Return the (X, Y) coordinate for the center point of the cell that contains the specified text.  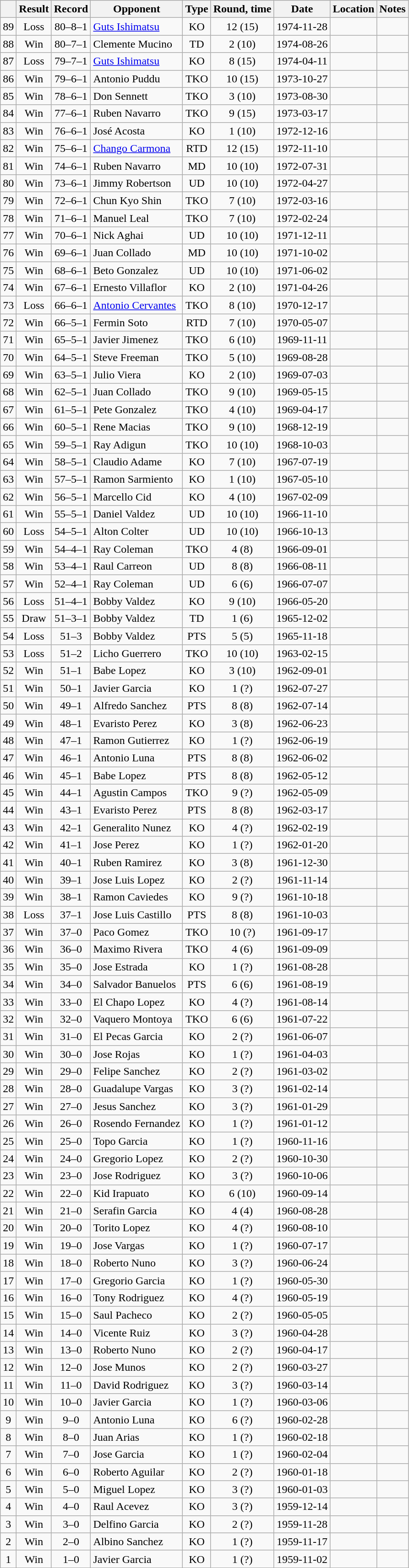
40 (8, 880)
1961-04-03 (302, 1054)
1961-08-28 (302, 967)
10–0 (71, 1402)
5–0 (71, 1489)
Gregorio Garcia (136, 1280)
Fermin Soto (136, 323)
Ernesto Villaflor (136, 288)
1961-01-29 (302, 1106)
7 (8, 1455)
Jose Vargas (136, 1245)
1962-06-23 (302, 723)
68–6–1 (71, 270)
Type (197, 9)
1972-04-27 (302, 183)
54–5–1 (71, 532)
1962-07-14 (302, 706)
1959-12-14 (302, 1507)
57–5–1 (71, 479)
13–0 (71, 1350)
Draw (34, 619)
Result (34, 9)
1960-03-27 (302, 1368)
37–1 (71, 915)
1960-05-30 (302, 1280)
68 (8, 392)
54 (8, 636)
1960-03-14 (302, 1385)
Record (71, 9)
Jimmy Robertson (136, 183)
38–1 (71, 897)
88 (8, 44)
Ramon Caviedes (136, 897)
1972-11-10 (302, 148)
28 (8, 1089)
Ruben Ramirez (136, 862)
63–5–1 (71, 375)
77–6–1 (71, 113)
Miguel Lopez (136, 1489)
85 (8, 96)
5 (10) (242, 357)
1961-01-12 (302, 1124)
Beto Gonzalez (136, 270)
42–1 (71, 828)
1971-12-11 (302, 236)
51–1 (71, 671)
89 (8, 27)
1962-06-02 (302, 758)
76–6–1 (71, 131)
1962-05-12 (302, 776)
24–0 (71, 1158)
1959-11-28 (302, 1524)
Marcello Cid (136, 496)
35–0 (71, 967)
1962-01-20 (302, 845)
1969-05-15 (302, 392)
42 (8, 845)
Pete Gonzalez (136, 410)
1962-03-17 (302, 810)
41–1 (71, 845)
55–5–1 (71, 514)
62 (8, 496)
Albino Sanchez (136, 1541)
1960-04-28 (302, 1333)
18–0 (71, 1263)
2 (8, 1541)
Date (302, 9)
30 (8, 1054)
Salvador Banuelos (136, 984)
57 (8, 584)
17–0 (71, 1280)
1960-04-17 (302, 1350)
29 (8, 1072)
1972-07-31 (302, 166)
Agustin Campos (136, 793)
58–5–1 (71, 462)
66–6–1 (71, 305)
73 (8, 305)
1 (8, 1559)
1–0 (71, 1559)
31–0 (71, 1036)
78 (8, 218)
Chango Carmona (136, 148)
3 (8, 1524)
El Pecas Garcia (136, 1036)
1961-02-14 (302, 1089)
81 (8, 166)
Jose Luis Castillo (136, 915)
27 (8, 1106)
10 (?) (242, 932)
34–0 (71, 984)
Delfino Garcia (136, 1524)
Jose Luis Lopez (136, 880)
37–0 (71, 932)
Jose Perez (136, 845)
16 (8, 1298)
1967-05-10 (302, 479)
5 (8, 1489)
45–1 (71, 776)
1966-08-11 (302, 566)
43–1 (71, 810)
64–5–1 (71, 357)
77 (8, 236)
44–1 (71, 793)
47 (8, 758)
23–0 (71, 1176)
1974-04-11 (302, 61)
52 (8, 671)
67 (8, 410)
Clemente Mucino (136, 44)
33–0 (71, 1002)
1967-02-09 (302, 496)
51–4–1 (71, 601)
1965-12-02 (302, 619)
10 (15) (242, 79)
65–5–1 (71, 340)
Alton Colter (136, 532)
22–0 (71, 1193)
62–5–1 (71, 392)
14 (8, 1333)
Chun Kyo Shin (136, 200)
80 (8, 183)
1961-09-09 (302, 949)
46–1 (71, 758)
64 (8, 462)
38 (8, 915)
83 (8, 131)
José Acosta (136, 131)
1960-05-05 (302, 1315)
73–6–1 (71, 183)
15–0 (71, 1315)
44 (8, 810)
50 (8, 706)
1962-09-01 (302, 671)
Kid Irapuato (136, 1193)
1960-08-10 (302, 1228)
Vaquero Montoya (136, 1019)
87 (8, 61)
Round, time (242, 9)
1959-11-17 (302, 1541)
47–1 (71, 740)
1972-03-16 (302, 200)
6 (?) (242, 1420)
12–0 (71, 1368)
1961-10-18 (302, 897)
14–0 (71, 1333)
69–6–1 (71, 253)
21–0 (71, 1211)
Antonio Cervantes (136, 305)
40–1 (71, 862)
4–0 (71, 1507)
7–0 (71, 1455)
Steve Freeman (136, 357)
1962-07-27 (302, 688)
1969-07-03 (302, 375)
1971-06-02 (302, 270)
1969-04-17 (302, 410)
1974-11-28 (302, 27)
4 (4) (242, 1211)
Felipe Sanchez (136, 1072)
David Rodriguez (136, 1385)
53–4–1 (71, 566)
49 (8, 723)
1973-03-17 (302, 113)
41 (8, 862)
51 (8, 688)
60 (8, 532)
2–0 (71, 1541)
13 (8, 1350)
51–2 (71, 653)
28–0 (71, 1089)
18 (8, 1263)
1971-04-26 (302, 288)
74–6–1 (71, 166)
51–3 (71, 636)
8 (8, 1437)
32 (8, 1019)
31 (8, 1036)
Torito Lopez (136, 1228)
19 (8, 1245)
79 (8, 200)
1961-06-07 (302, 1036)
19–0 (71, 1245)
61 (8, 514)
65 (8, 444)
1970-05-07 (302, 323)
76 (8, 253)
1961-11-14 (302, 880)
Juan Arias (136, 1437)
59–5–1 (71, 444)
1969-11-11 (302, 340)
1961-12-30 (302, 862)
63 (8, 479)
Roberto Aguilar (136, 1472)
50–1 (71, 688)
1971-10-02 (302, 253)
26 (8, 1124)
1963-02-15 (302, 653)
1 (6) (242, 619)
23 (8, 1176)
Paco Gomez (136, 932)
Ray Adigun (136, 444)
1961-07-22 (302, 1019)
1974-08-26 (302, 44)
60–5–1 (71, 427)
Tony Rodriguez (136, 1298)
48 (8, 740)
8 (15) (242, 61)
24 (8, 1158)
1960-01-03 (302, 1489)
Gregorio Lopez (136, 1158)
1960-01-18 (302, 1472)
Serafin Garcia (136, 1211)
1966-05-20 (302, 601)
69 (8, 375)
Jose Munos (136, 1368)
52–4–1 (71, 584)
3–0 (71, 1524)
21 (8, 1211)
1962-02-19 (302, 828)
1966-07-07 (302, 584)
1972-02-24 (302, 218)
Generalito Nunez (136, 828)
56–5–1 (71, 496)
9–0 (71, 1420)
1966-09-01 (302, 549)
45 (8, 793)
Licho Guerrero (136, 653)
Jose Estrada (136, 967)
56 (8, 601)
58 (8, 566)
1960-05-19 (302, 1298)
71 (8, 340)
15 (8, 1315)
20–0 (71, 1228)
1960-06-24 (302, 1263)
39–1 (71, 880)
1961-08-19 (302, 984)
36 (8, 949)
82 (8, 148)
1970-12-17 (302, 305)
1967-07-19 (302, 462)
9 (15) (242, 113)
Don Sennett (136, 96)
71–6–1 (71, 218)
46 (8, 776)
Rosendo Fernandez (136, 1124)
1965-11-18 (302, 636)
Ramon Sarmiento (136, 479)
Antonio Puddu (136, 79)
6 (8, 1472)
Raul Carreon (136, 566)
12 (8, 1368)
1960-11-16 (302, 1141)
5 (5) (242, 636)
1959-11-02 (302, 1559)
80–7–1 (71, 44)
32–0 (71, 1019)
1961-09-17 (302, 932)
Maximo Rivera (136, 949)
1968-12-19 (302, 427)
1960-10-06 (302, 1176)
Opponent (136, 9)
37 (8, 932)
1960-08-28 (302, 1211)
20 (8, 1228)
1966-11-10 (302, 514)
1961-10-03 (302, 915)
27–0 (71, 1106)
70 (8, 357)
Saul Pacheco (136, 1315)
67–6–1 (71, 288)
8 (10) (242, 305)
84 (8, 113)
Ramon Gutierrez (136, 740)
25 (8, 1141)
35 (8, 967)
9 (8, 1420)
1960-03-06 (302, 1402)
30–0 (71, 1054)
80–8–1 (71, 27)
11 (8, 1385)
1969-08-28 (302, 357)
10 (8, 1402)
1960-02-04 (302, 1455)
Javier Jimenez (136, 340)
Manuel Leal (136, 218)
Daniel Valdez (136, 514)
51–3–1 (71, 619)
Jose Garcia (136, 1455)
Vicente Ruiz (136, 1333)
Topo Garcia (136, 1141)
59 (8, 549)
66–5–1 (71, 323)
34 (8, 984)
79–6–1 (71, 79)
22 (8, 1193)
1972-12-16 (302, 131)
75 (8, 270)
1960-02-18 (302, 1437)
1960-10-30 (302, 1158)
1960-09-14 (302, 1193)
Jose Rodriguez (136, 1176)
Jose Rojas (136, 1054)
49–1 (71, 706)
1960-07-17 (302, 1245)
33 (8, 1002)
26–0 (71, 1124)
1960-02-28 (302, 1420)
66 (8, 427)
1973-10-27 (302, 79)
1962-05-09 (302, 793)
6–0 (71, 1472)
Julio Viera (136, 375)
39 (8, 897)
1961-03-02 (302, 1072)
53 (8, 653)
Raul Acevez (136, 1507)
Location (354, 9)
8–0 (71, 1437)
Jesus Sanchez (136, 1106)
1962-06-19 (302, 740)
70–6–1 (71, 236)
Guadalupe Vargas (136, 1089)
Nick Aghai (136, 236)
48–1 (71, 723)
75–6–1 (71, 148)
36–0 (71, 949)
Notes (393, 9)
El Chapo Lopez (136, 1002)
43 (8, 828)
72–6–1 (71, 200)
78–6–1 (71, 96)
4 (8) (242, 549)
16–0 (71, 1298)
Rene Macias (136, 427)
74 (8, 288)
1961-08-14 (302, 1002)
Claudio Adame (136, 462)
1968-10-03 (302, 444)
54–4–1 (71, 549)
17 (8, 1280)
11–0 (71, 1385)
86 (8, 79)
4 (8, 1507)
72 (8, 323)
25–0 (71, 1141)
4 (6) (242, 949)
1966-10-13 (302, 532)
79–7–1 (71, 61)
29–0 (71, 1072)
61–5–1 (71, 410)
55 (8, 619)
1973-08-30 (302, 96)
Alfredo Sanchez (136, 706)
